For the text-containing cell, return its midpoint in [X, Y] coordinate format. 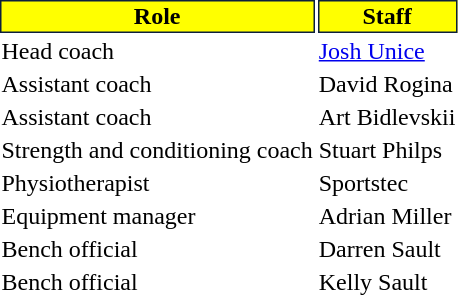
Stuart Philps [387, 150]
Adrian Miller [387, 216]
Bench official [157, 249]
Head coach [157, 51]
Darren Sault [387, 249]
Staff [387, 16]
Strength and conditioning coach [157, 150]
Art Bidlevskii [387, 117]
Josh Unice [387, 51]
Sportstec [387, 183]
David Rogina [387, 84]
Role [157, 16]
Equipment manager [157, 216]
Physiotherapist [157, 183]
